Scan for the cell matching the given text and deliver its [x, y] coordinate at center. 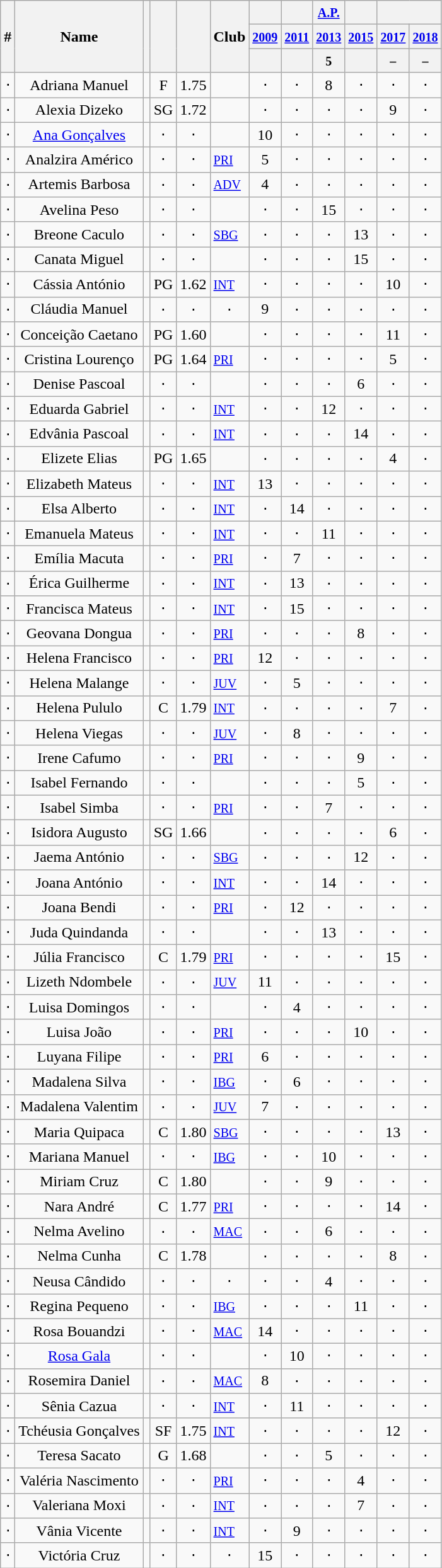
Eduarda Gabriel [79, 409]
Adriana Manuel [79, 85]
1.72 [193, 110]
2009 [265, 37]
Canata Miguel [79, 260]
Juda Quindanda [79, 932]
Júlia Francisco [79, 958]
G [163, 1456]
Denise Pascoal [79, 384]
2015 [361, 37]
Elizabeth Mateus [79, 484]
SF [163, 1431]
1.78 [193, 1256]
# [8, 37]
Breone Caculo [79, 234]
Luisa João [79, 1032]
1.68 [193, 1456]
Érica Guilherme [79, 583]
Nara André [79, 1206]
Joana Bendi [79, 907]
Regina Pequeno [79, 1307]
Mariana Manuel [79, 1157]
ADV [230, 185]
Tchéusia Gonçalves [79, 1431]
Maria Quipaca [79, 1132]
F [163, 85]
Avelina Peso [79, 210]
Jaema António [79, 857]
Emília Macuta [79, 559]
Isidora Augusto [79, 833]
Rosa Bouandzi [79, 1331]
Helena Pululo [79, 708]
Neusa Cândido [79, 1281]
Nelma Avelino [79, 1232]
Victória Cruz [79, 1555]
Ana Gonçalves [79, 135]
Cláudia Manuel [79, 309]
Edvânia Pascoal [79, 434]
Geovana Dongua [79, 633]
Madalena Valentim [79, 1107]
Rosemira Daniel [79, 1381]
1.64 [193, 359]
Madalena Silva [79, 1082]
A.P. [329, 13]
Club [230, 37]
Emanuela Mateus [79, 534]
Cássia António [79, 284]
Helena Malange [79, 683]
Luisa Domingos [79, 1007]
Vânia Vicente [79, 1531]
Teresa Sacato [79, 1456]
2013 [329, 37]
Artemis Barbosa [79, 185]
Name [79, 37]
Luyana Filipe [79, 1057]
2018 [425, 37]
Helena Viegas [79, 733]
Analzira Américo [79, 160]
Conceição Caetano [79, 335]
Joana António [79, 883]
Alexia Dizeko [79, 110]
1.77 [193, 1206]
Francisca Mateus [79, 609]
Rosa Gala [79, 1356]
Helena Francisco [79, 658]
1.65 [193, 459]
2011 [297, 37]
Miriam Cruz [79, 1182]
1.62 [193, 284]
Valeriana Moxi [79, 1506]
Irene Cafumo [79, 758]
Elsa Alberto [79, 509]
1.66 [193, 833]
Isabel Simba [79, 808]
Lizeth Ndombele [79, 982]
Nelma Cunha [79, 1256]
Isabel Fernando [79, 783]
Sênia Cazua [79, 1406]
Elizete Elias [79, 459]
1.60 [193, 335]
2017 [393, 37]
Cristina Lourenço [79, 359]
Valéria Nascimento [79, 1480]
